Extract the (x, y) coordinate from the center of the cell holding the provided text.  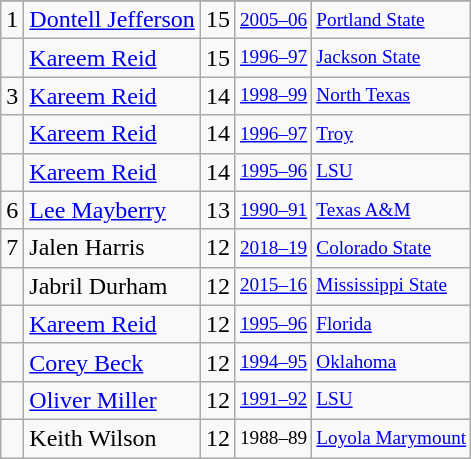
Oklahoma (392, 362)
Keith Wilson (112, 438)
Texas A&M (392, 210)
Portland State (392, 20)
Corey Beck (112, 362)
Troy (392, 134)
Loyola Marymount (392, 438)
1991–92 (273, 400)
North Texas (392, 96)
1994–95 (273, 362)
Jabril Durham (112, 286)
2018–19 (273, 248)
1998–99 (273, 96)
2015–16 (273, 286)
1990–91 (273, 210)
2005–06 (273, 20)
7 (12, 248)
Dontell Jefferson (112, 20)
13 (218, 210)
Lee Mayberry (112, 210)
6 (12, 210)
Jackson State (392, 58)
Colorado State (392, 248)
Oliver Miller (112, 400)
Florida (392, 324)
1 (12, 20)
Jalen Harris (112, 248)
1988–89 (273, 438)
Mississippi State (392, 286)
3 (12, 96)
